Find where the given text appears and provide that cell's center as [x, y] coordinate. 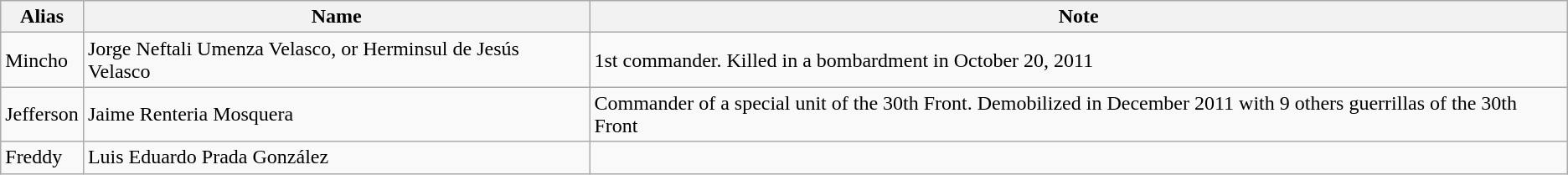
Jorge Neftali Umenza Velasco, or Herminsul de Jesús Velasco [337, 60]
Note [1079, 17]
Freddy [42, 157]
Luis Eduardo Prada González [337, 157]
Name [337, 17]
1st commander. Killed in a bombardment in October 20, 2011 [1079, 60]
Jefferson [42, 114]
Commander of a special unit of the 30th Front. Demobilized in December 2011 with 9 others guerrillas of the 30th Front [1079, 114]
Alias [42, 17]
Jaime Renteria Mosquera [337, 114]
Mincho [42, 60]
